Output the [X, Y] coordinate of the center of the cell containing the given text.  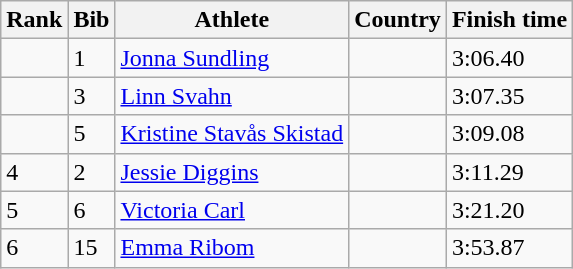
Kristine Stavås Skistad [232, 134]
3:07.35 [509, 96]
2 [92, 172]
3:53.87 [509, 248]
1 [92, 58]
15 [92, 248]
Rank [34, 20]
3:11.29 [509, 172]
Finish time [509, 20]
3:21.20 [509, 210]
Jessie Diggins [232, 172]
Athlete [232, 20]
Linn Svahn [232, 96]
3 [92, 96]
Victoria Carl [232, 210]
4 [34, 172]
Emma Ribom [232, 248]
Jonna Sundling [232, 58]
3:06.40 [509, 58]
3:09.08 [509, 134]
Bib [92, 20]
Country [398, 20]
